Search for the cell housing the specified text and yield its [X, Y] center coordinate. 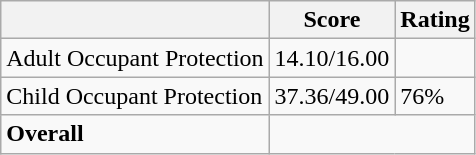
Child Occupant Protection [135, 96]
Rating [435, 20]
Adult Occupant Protection [135, 58]
Score [332, 20]
14.10/16.00 [332, 58]
76% [435, 96]
37.36/49.00 [332, 96]
Overall [135, 134]
